Return (X, Y) of the center of cell containing provided text 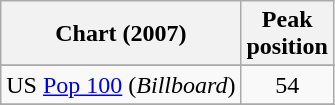
54 (287, 85)
Chart (2007) (121, 34)
Peakposition (287, 34)
US Pop 100 (Billboard) (121, 85)
